Detect which cell encompasses the target text, then output its (x, y) center coordinate. 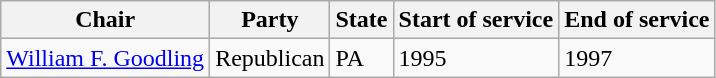
1995 (476, 58)
Start of service (476, 20)
1997 (637, 58)
William F. Goodling (106, 58)
Party (270, 20)
End of service (637, 20)
Chair (106, 20)
Republican (270, 58)
PA (362, 58)
State (362, 20)
